Provide the [X, Y] coordinate of the cell's center where the given text is located.  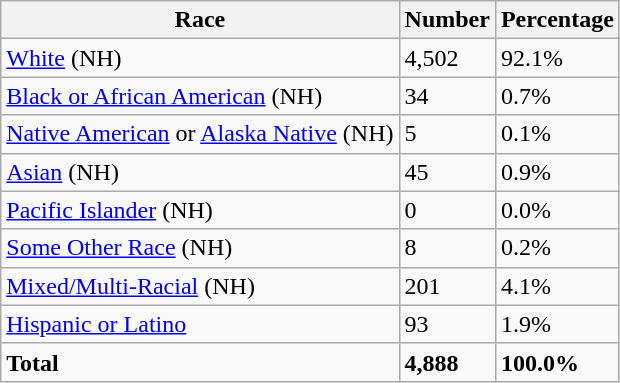
4.1% [557, 286]
100.0% [557, 362]
201 [447, 286]
8 [447, 248]
Hispanic or Latino [200, 324]
5 [447, 134]
0 [447, 210]
0.1% [557, 134]
Asian (NH) [200, 172]
92.1% [557, 58]
0.9% [557, 172]
Number [447, 20]
4,888 [447, 362]
34 [447, 96]
4,502 [447, 58]
93 [447, 324]
0.7% [557, 96]
0.2% [557, 248]
White (NH) [200, 58]
1.9% [557, 324]
Mixed/Multi-Racial (NH) [200, 286]
Race [200, 20]
0.0% [557, 210]
Pacific Islander (NH) [200, 210]
Some Other Race (NH) [200, 248]
Black or African American (NH) [200, 96]
Total [200, 362]
Native American or Alaska Native (NH) [200, 134]
Percentage [557, 20]
45 [447, 172]
